Locate the cell with the specified text and output its (x, y) center coordinate. 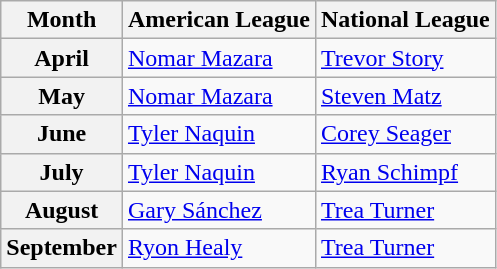
Corey Seager (405, 134)
National League (405, 20)
Steven Matz (405, 96)
April (62, 58)
Ryon Healy (218, 248)
American League (218, 20)
May (62, 96)
Month (62, 20)
Trevor Story (405, 58)
September (62, 248)
June (62, 134)
July (62, 172)
Gary Sánchez (218, 210)
August (62, 210)
Ryan Schimpf (405, 172)
